Find where the given text appears and provide that cell's center as [X, Y] coordinate. 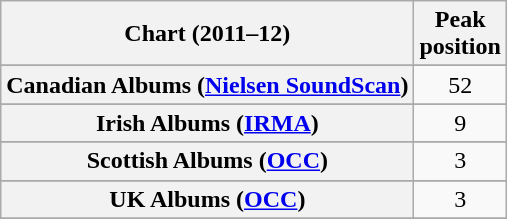
Peakposition [460, 34]
Canadian Albums (Nielsen SoundScan) [208, 85]
UK Albums (OCC) [208, 199]
9 [460, 123]
Chart (2011–12) [208, 34]
Scottish Albums (OCC) [208, 161]
52 [460, 85]
Irish Albums (IRMA) [208, 123]
